From the cell containing the given text, extract its center point as [x, y] coordinate. 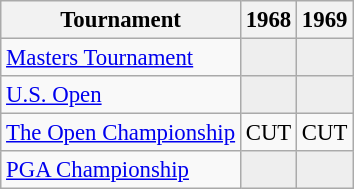
The Open Championship [121, 133]
1968 [268, 20]
Masters Tournament [121, 58]
Tournament [121, 20]
1969 [325, 20]
PGA Championship [121, 170]
U.S. Open [121, 95]
